Capture the cell that displays the provided text and extract its [X, Y] central coordinate. 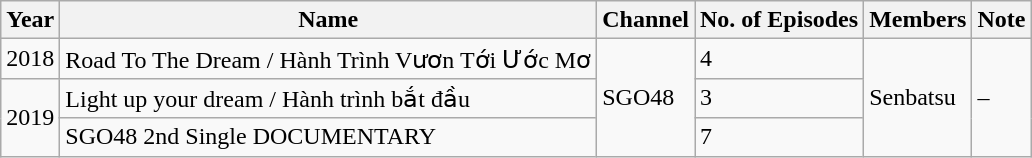
Members [918, 20]
Channel [646, 20]
7 [778, 137]
Year [30, 20]
No. of Episodes [778, 20]
2019 [30, 117]
Name [328, 20]
4 [778, 59]
Senbatsu [918, 98]
3 [778, 98]
Note [1002, 20]
Light up your dream / Hành trình bắt đầu [328, 98]
SGO48 [646, 98]
2018 [30, 59]
– [1002, 98]
SGO48 2nd Single DOCUMENTARY [328, 137]
Road To The Dream / Hành Trình Vươn Tới Ước Mơ [328, 59]
